Detect which cell encompasses the target text, then output its (X, Y) center coordinate. 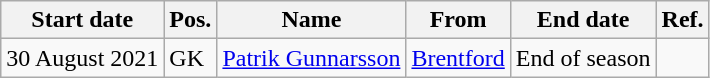
GK (190, 58)
Patrik Gunnarsson (312, 58)
End of season (583, 58)
From (458, 20)
30 August 2021 (82, 58)
Pos. (190, 20)
Start date (82, 20)
Ref. (682, 20)
End date (583, 20)
Name (312, 20)
Brentford (458, 58)
